Capture the cell that displays the provided text and extract its (x, y) central coordinate. 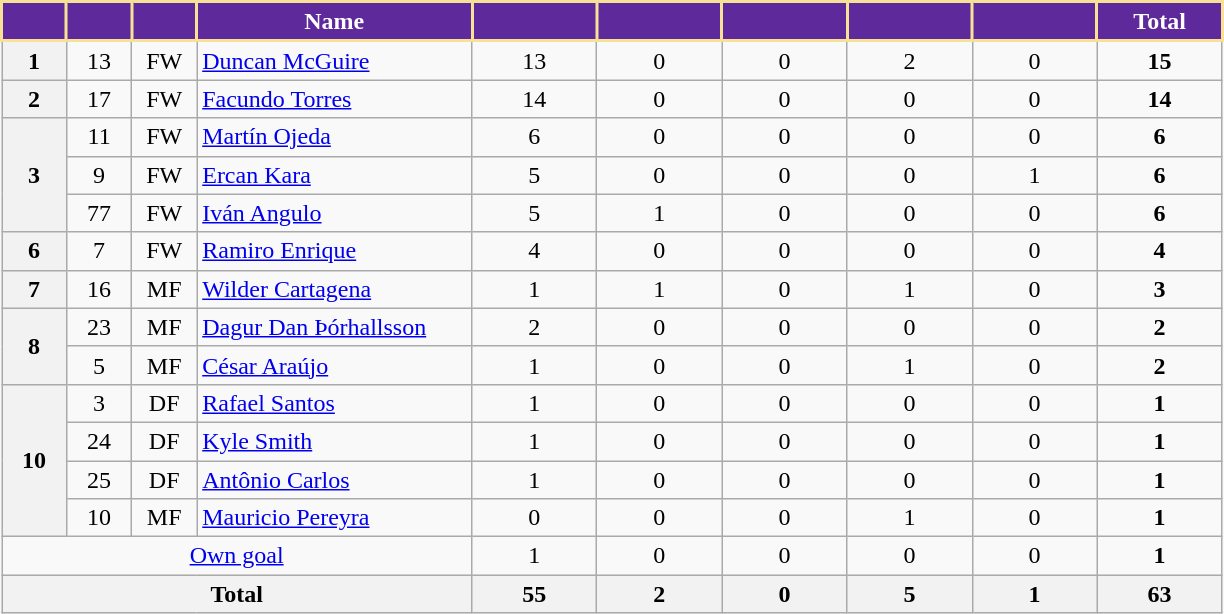
Ramiro Enrique (334, 251)
Wilder Cartagena (334, 289)
Iván Angulo (334, 213)
Antônio Carlos (334, 479)
17 (100, 99)
9 (100, 175)
15 (1160, 60)
Rafael Santos (334, 403)
77 (100, 213)
Mauricio Pereyra (334, 518)
Ercan Kara (334, 175)
Facundo Torres (334, 99)
César Araújo (334, 365)
63 (1160, 594)
11 (100, 137)
24 (100, 441)
25 (100, 479)
Name (334, 22)
23 (100, 327)
16 (100, 289)
Martín Ojeda (334, 137)
Own goal (237, 556)
Duncan McGuire (334, 60)
8 (34, 346)
Kyle Smith (334, 441)
55 (534, 594)
Dagur Dan Þórhallsson (334, 327)
